Extract the (x, y) coordinate from the center of the cell holding the provided text.  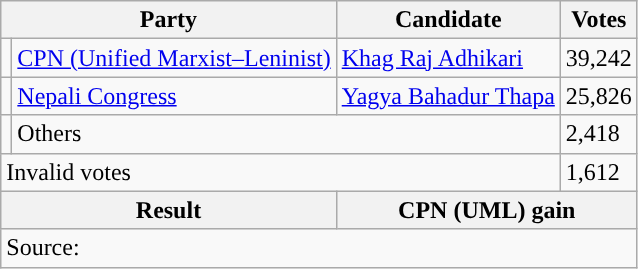
Candidate (448, 20)
2,418 (598, 134)
CPN (UML) gain (486, 210)
Others (286, 134)
Votes (598, 20)
Nepali Congress (174, 96)
1,612 (598, 172)
Khag Raj Adhikari (448, 58)
Source: (320, 248)
39,242 (598, 58)
Yagya Bahadur Thapa (448, 96)
Party (168, 20)
Result (168, 210)
25,826 (598, 96)
Invalid votes (281, 172)
CPN (Unified Marxist–Leninist) (174, 58)
